Detect which cell encompasses the target text, then output its (X, Y) center coordinate. 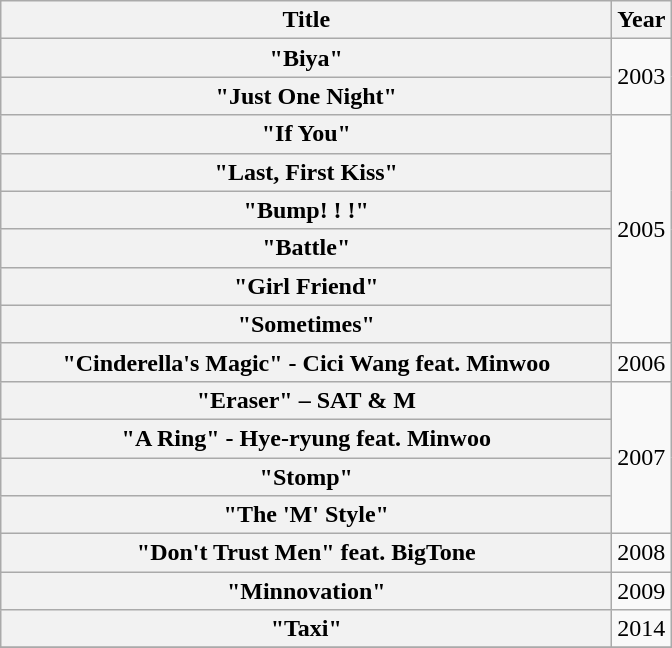
"Don't Trust Men" feat. BigTone (306, 553)
"Taxi" (306, 629)
"Bump! ! !" (306, 210)
"Cinderella's Magic" - Cici Wang feat. Minwoo (306, 362)
"Stomp" (306, 477)
Title (306, 20)
2008 (642, 553)
"Battle" (306, 248)
"Eraser" – SAT & M (306, 400)
2014 (642, 629)
2009 (642, 591)
2007 (642, 457)
2005 (642, 229)
"Sometimes" (306, 324)
"If You" (306, 134)
"A Ring" - Hye-ryung feat. Minwoo (306, 438)
Year (642, 20)
"Girl Friend" (306, 286)
2003 (642, 77)
"The 'M' Style" (306, 515)
"Minnovation" (306, 591)
2006 (642, 362)
"Just One Night" (306, 96)
"Last, First Kiss" (306, 172)
"Biya" (306, 58)
